Provide the [x, y] coordinate of the cell's center where the given text is located.  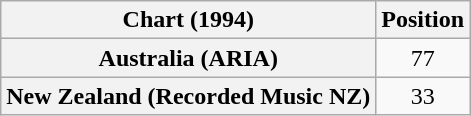
Australia (ARIA) [188, 58]
77 [423, 58]
Position [423, 20]
New Zealand (Recorded Music NZ) [188, 96]
Chart (1994) [188, 20]
33 [423, 96]
